Return (x, y) of the center of cell containing provided text 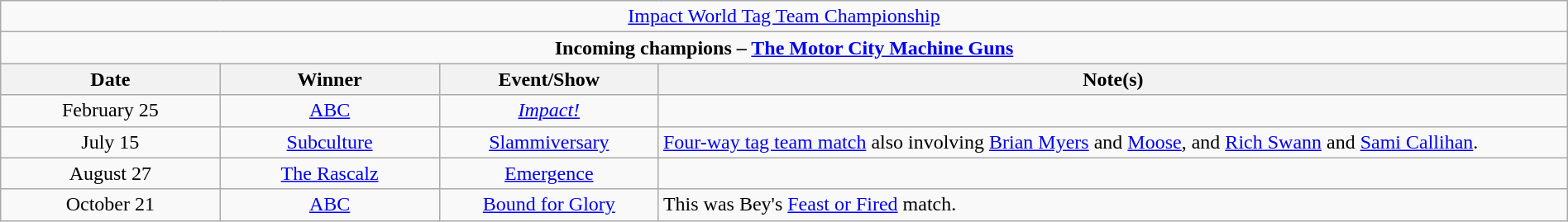
Date (111, 79)
This was Bey's Feast or Fired match. (1113, 205)
Slammiversary (549, 142)
October 21 (111, 205)
Note(s) (1113, 79)
August 27 (111, 173)
February 25 (111, 111)
Emergence (549, 173)
Subculture (329, 142)
Impact! (549, 111)
Incoming champions – The Motor City Machine Guns (784, 48)
Winner (329, 79)
Impact World Tag Team Championship (784, 17)
Bound for Glory (549, 205)
July 15 (111, 142)
Four-way tag team match also involving Brian Myers and Moose, and Rich Swann and Sami Callihan. (1113, 142)
Event/Show (549, 79)
The Rascalz (329, 173)
